Detect which cell encompasses the target text, then output its (X, Y) center coordinate. 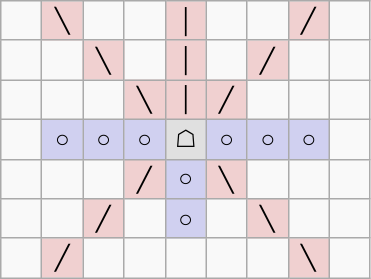
☖ (186, 139)
